Return (X, Y) of the center of cell containing provided text 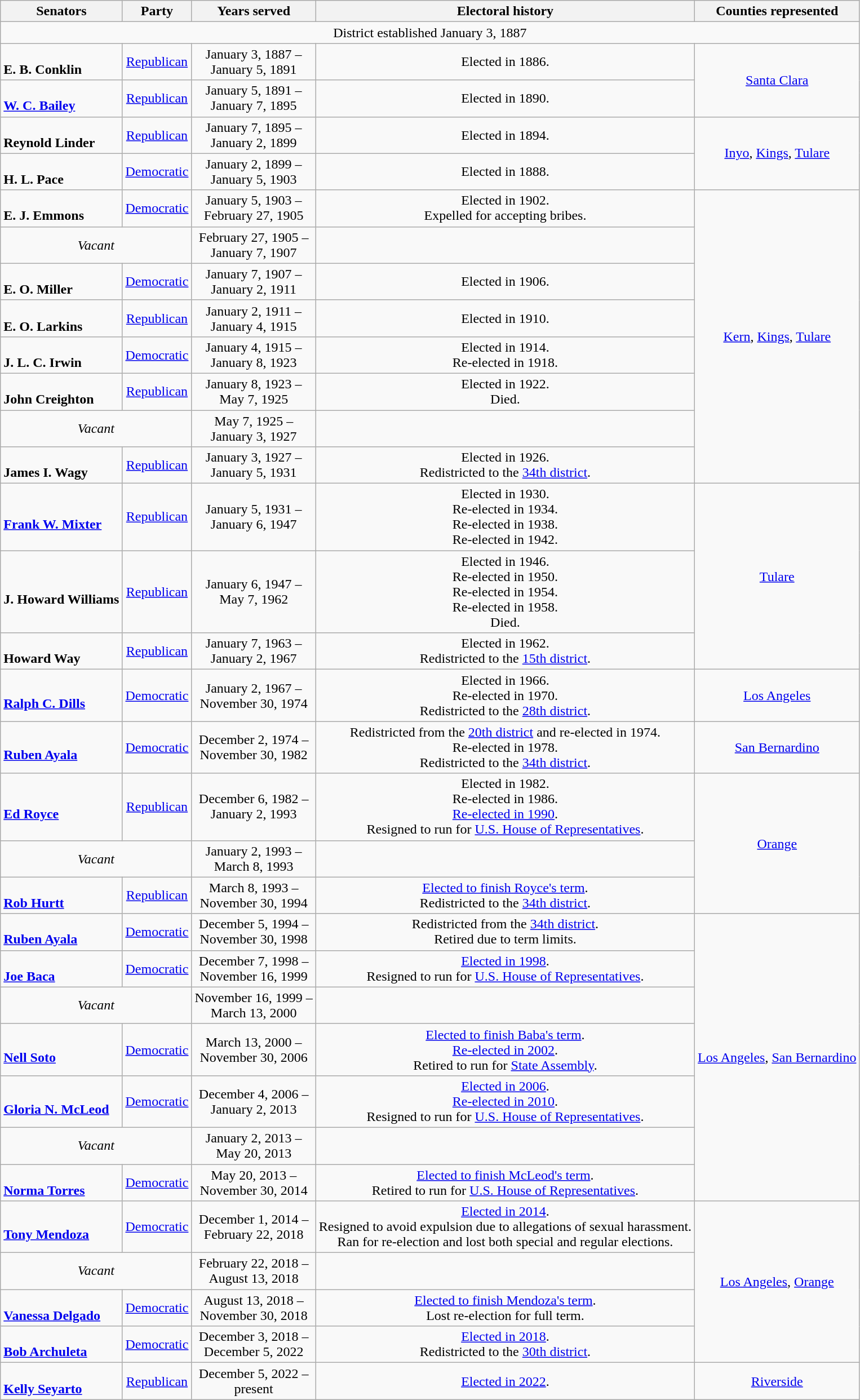
Elected in 1886. (505, 62)
December 5, 1994 – November 30, 1998 (254, 932)
Counties represented (777, 11)
January 2, 1911 – January 4, 1915 (254, 318)
Elected in 1946. Re-elected in 1950. Re-elected in 1954. Re-elected in 1958. Died. (505, 592)
J. Howard Williams (61, 592)
Joe Baca (61, 968)
Santa Clara (777, 80)
Inyo, Kings, Tulare (777, 153)
March 8, 1993 – November 30, 1994 (254, 895)
Party (157, 11)
Riverside (777, 1381)
W. C. Bailey (61, 98)
Kern, Kings, Tulare (777, 336)
May 20, 2013 – November 30, 2014 (254, 1182)
Elected to finish Mendoza's term. Lost re-election for full term. (505, 1308)
Bob Archuleta (61, 1345)
Redistricted from the 20th district and re-elected in 1974. Re-elected in 1978. Redistricted to the 34th district. (505, 747)
J. L. C. Irwin (61, 355)
December 7, 1998 – November 16, 1999 (254, 968)
Redistricted from the 34th district. Retired due to term limits. (505, 932)
Nell Soto (61, 1049)
Elected in 2006. Re-elected in 2010. Resigned to run for U.S. House of Representatives. (505, 1101)
Rob Hurtt (61, 895)
Howard Way (61, 652)
January 8, 1923 – May 7, 1925 (254, 391)
January 2, 2013 – May 20, 2013 (254, 1145)
January 5, 1903 – February 27, 1905 (254, 209)
January 2, 1993 – March 8, 1993 (254, 859)
February 27, 1905 – January 7, 1907 (254, 245)
January 3, 1887 – January 5, 1891 (254, 62)
November 16, 1999 – March 13, 2000 (254, 1005)
January 7, 1963 – January 2, 1967 (254, 652)
December 4, 2006 – January 2, 2013 (254, 1101)
E. B. Conklin (61, 62)
Elected in 1910. (505, 318)
Ed Royce (61, 807)
Years served (254, 11)
January 5, 1891 – January 7, 1895 (254, 98)
Elected in 1926. Redistricted to the 34th district. (505, 466)
Elected in 1890. (505, 98)
Elected in 2018. Redistricted to the 30th district. (505, 1345)
Los Angeles, Orange (777, 1282)
E. J. Emmons (61, 209)
Norma Torres (61, 1182)
Elected to finish Royce's term. Redistricted to the 34th district. (505, 895)
Elected in 2022. (505, 1381)
August 13, 2018 – November 30, 2018 (254, 1308)
December 2, 1974 – November 30, 1982 (254, 747)
December 3, 2018 – December 5, 2022 (254, 1345)
January 7, 1907 – January 2, 1911 (254, 282)
Elected in 1894. (505, 135)
Elected in 1930. Re-elected in 1934. Re-elected in 1938. Re-elected in 1942. (505, 517)
Gloria N. McLeod (61, 1101)
January 4, 1915 – January 8, 1923 (254, 355)
James I. Wagy (61, 466)
Elected in 1998. Resigned to run for U.S. House of Representatives. (505, 968)
Elected in 1914. Re-elected in 1918. (505, 355)
January 3, 1927 – January 5, 1931 (254, 466)
January 2, 1899 – January 5, 1903 (254, 171)
Elected to finish McLeod's term. Retired to run for U.S. House of Representatives. (505, 1182)
E. O. Larkins (61, 318)
Vanessa Delgado (61, 1308)
Elected in 1922. Died. (505, 391)
H. L. Pace (61, 171)
San Bernardino (777, 747)
January 6, 1947 – May 7, 1962 (254, 592)
May 7, 1925 – January 3, 1927 (254, 428)
January 5, 1931 – January 6, 1947 (254, 517)
March 13, 2000 – November 30, 2006 (254, 1049)
Frank W. Mixter (61, 517)
December 6, 1982 – January 2, 1993 (254, 807)
Reynold Linder (61, 135)
Electoral history (505, 11)
Elected in 1906. (505, 282)
Elected in 1982. Re-elected in 1986. Re-elected in 1990. Resigned to run for U.S. House of Representatives. (505, 807)
February 22, 2018 – August 13, 2018 (254, 1271)
District established January 3, 1887 (430, 33)
Elected in 1966. Re-elected in 1970. Redistricted to the 28th district. (505, 695)
Ralph C. Dills (61, 695)
Tulare (777, 577)
Kelly Seyarto (61, 1381)
Senators (61, 11)
Los Angeles (777, 695)
Tony Mendoza (61, 1227)
Elected in 1962. Redistricted to the 15th district. (505, 652)
Los Angeles, San Bernardino (777, 1057)
Elected to finish Baba's term. Re-elected in 2002. Retired to run for State Assembly. (505, 1049)
E. O. Miller (61, 282)
Orange (777, 843)
December 5, 2022 – present (254, 1381)
January 7, 1895 – January 2, 1899 (254, 135)
John Creighton (61, 391)
Elected in 1888. (505, 171)
Elected in 1902. Expelled for accepting bribes. (505, 209)
December 1, 2014 – February 22, 2018 (254, 1227)
January 2, 1967 – November 30, 1974 (254, 695)
